Pinpoint the cell where the given text exists, returning its [x, y] midpoint coordinate. 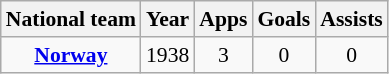
Goals [284, 19]
National team [71, 19]
Year [168, 19]
1938 [168, 55]
Assists [352, 19]
3 [223, 55]
Apps [223, 19]
Norway [71, 55]
